From the cell containing the given text, extract its center point as [x, y] coordinate. 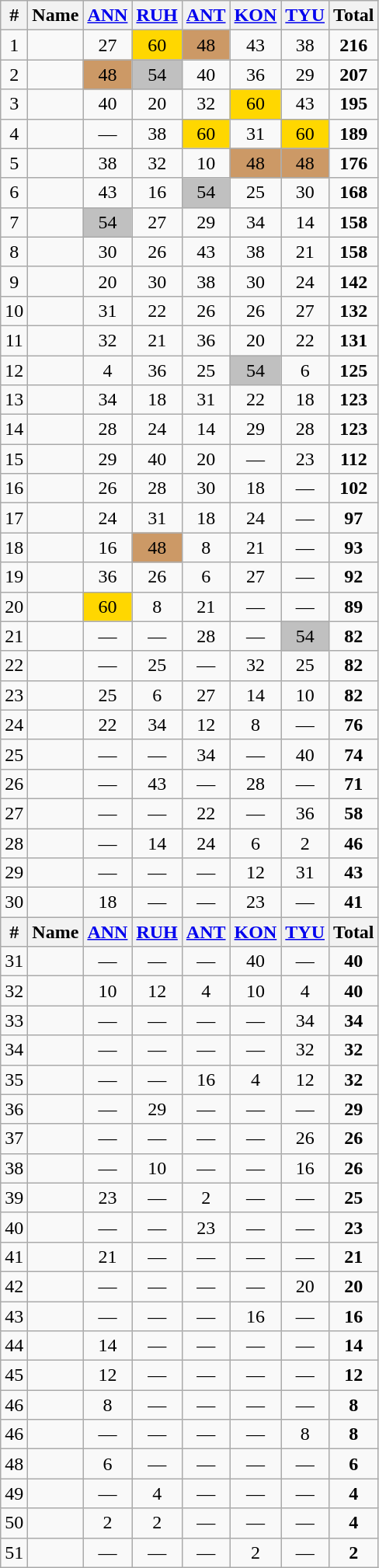
132 [354, 311]
11 [14, 340]
216 [354, 45]
15 [14, 459]
112 [354, 459]
168 [354, 193]
7 [14, 222]
71 [354, 784]
9 [14, 281]
176 [354, 163]
76 [354, 725]
50 [14, 1523]
51 [14, 1552]
131 [354, 340]
5 [14, 163]
45 [14, 1375]
125 [354, 370]
74 [354, 754]
17 [14, 518]
1 [14, 45]
33 [14, 1020]
3 [14, 104]
13 [14, 400]
97 [354, 518]
89 [354, 607]
93 [354, 548]
142 [354, 281]
92 [354, 577]
49 [14, 1493]
58 [354, 813]
19 [14, 577]
102 [354, 488]
42 [14, 1286]
207 [354, 75]
39 [14, 1198]
35 [14, 1080]
195 [354, 104]
44 [14, 1346]
189 [354, 134]
37 [14, 1139]
